For the text-containing cell, return its midpoint in [x, y] coordinate format. 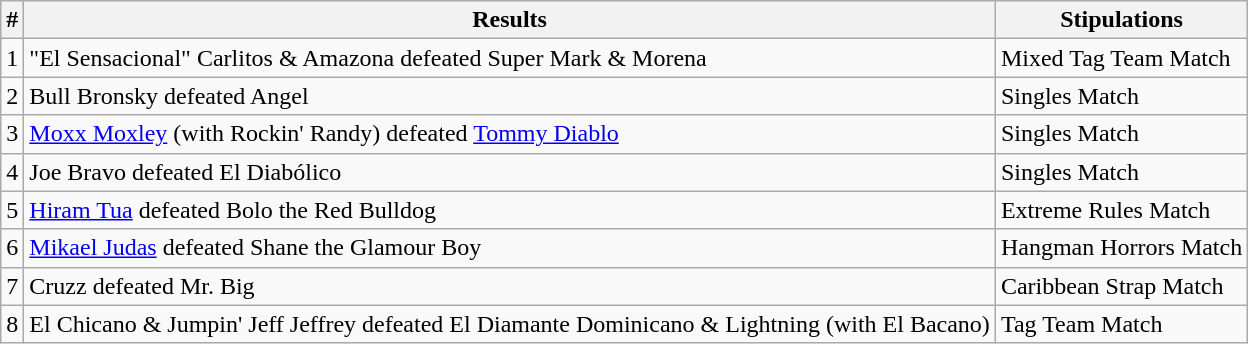
Stipulations [1121, 20]
Moxx Moxley (with Rockin' Randy) defeated Tommy Diablo [510, 134]
Hangman Horrors Match [1121, 248]
Hiram Tua defeated Bolo the Red Bulldog [510, 210]
Tag Team Match [1121, 324]
"El Sensacional" Carlitos & Amazona defeated Super Mark & Morena [510, 58]
Cruzz defeated Mr. Big [510, 286]
3 [12, 134]
5 [12, 210]
2 [12, 96]
6 [12, 248]
# [12, 20]
7 [12, 286]
8 [12, 324]
Joe Bravo defeated El Diabólico [510, 172]
Extreme Rules Match [1121, 210]
Results [510, 20]
El Chicano & Jumpin' Jeff Jeffrey defeated El Diamante Dominicano & Lightning (with El Bacano) [510, 324]
4 [12, 172]
Caribbean Strap Match [1121, 286]
Bull Bronsky defeated Angel [510, 96]
1 [12, 58]
Mikael Judas defeated Shane the Glamour Boy [510, 248]
Mixed Tag Team Match [1121, 58]
